Output the (x, y) coordinate of the center of the cell containing the given text.  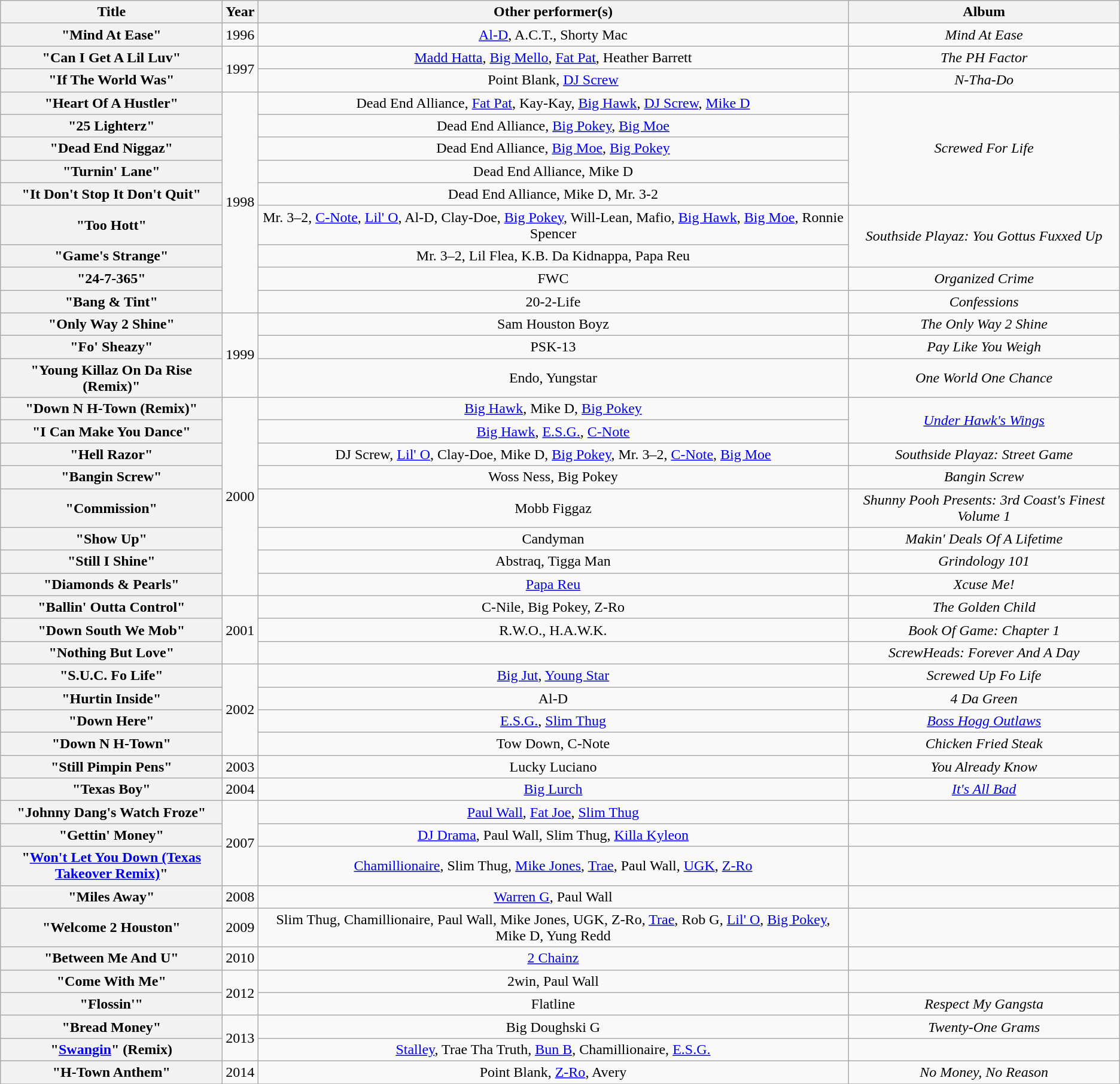
Chicken Fried Steak (984, 744)
R.W.O., H.A.W.K. (553, 630)
Under Hawk's Wings (984, 420)
"Ballin' Outta Control" (111, 607)
Warren G, Paul Wall (553, 897)
"Too Hott" (111, 225)
2win, Paul Wall (553, 981)
Big Lurch (553, 790)
Makin' Deals Of A Lifetime (984, 539)
"Fo' Sheazy" (111, 347)
Bangin Screw (984, 477)
2003 (241, 767)
"Johnny Dang's Watch Froze" (111, 812)
Paul Wall, Fat Joe, Slim Thug (553, 812)
Dead End Alliance, Fat Pat, Kay-Kay, Big Hawk, DJ Screw, Mike D (553, 103)
"Can I Get A Lil Luv" (111, 57)
Chamillionaire, Slim Thug, Mike Jones, Trae, Paul Wall, UGK, Z-Ro (553, 866)
Grindology 101 (984, 561)
Other performer(s) (553, 12)
Candyman (553, 539)
"Miles Away" (111, 897)
Al-D, A.C.T., Shorty Mac (553, 35)
"Down N H-Town (Remix)" (111, 409)
2002 (241, 709)
C-Nile, Big Pokey, Z-Ro (553, 607)
Pay Like You Weigh (984, 347)
Book Of Game: Chapter 1 (984, 630)
2000 (241, 497)
2012 (241, 992)
Twenty-One Grams (984, 1027)
The Only Way 2 Shine (984, 324)
"Come With Me" (111, 981)
"Swangin" (Remix) (111, 1049)
No Money, No Reason (984, 1072)
4 Da Green (984, 699)
Big Hawk, E.S.G., C-Note (553, 432)
1996 (241, 35)
DJ Screw, Lil' O, Clay-Doe, Mike D, Big Pokey, Mr. 3–2, C-Note, Big Moe (553, 454)
You Already Know (984, 767)
"Hell Razor" (111, 454)
"Only Way 2 Shine" (111, 324)
Slim Thug, Chamillionaire, Paul Wall, Mike Jones, UGK, Z-Ro, Trae, Rob G, Lil' O, Big Pokey, Mike D, Yung Redd (553, 928)
Boss Hogg Outlaws (984, 721)
"Bread Money" (111, 1027)
"25 Lighterz" (111, 126)
Southside Playaz: You Gottus Fuxxed Up (984, 236)
Mobb Figgaz (553, 508)
"Still I Shine" (111, 561)
"Texas Boy" (111, 790)
Point Blank, Z-Ro, Avery (553, 1072)
"I Can Make You Dance" (111, 432)
"Between Me And U" (111, 958)
One World One Chance (984, 378)
"H-Town Anthem" (111, 1072)
"Game's Strange" (111, 256)
Tow Down, C-Note (553, 744)
Stalley, Trae Tha Truth, Bun B, Chamillionaire, E.S.G. (553, 1049)
"Flossin'" (111, 1004)
Dead End Alliance, Mike D, Mr. 3-2 (553, 194)
1999 (241, 356)
Lucky Luciano (553, 767)
"Nothing But Love" (111, 652)
Confessions (984, 301)
"Welcome 2 Houston" (111, 928)
2004 (241, 790)
Respect My Gangsta (984, 1004)
"S.U.C. Fo Life" (111, 675)
"Turnin' Lane" (111, 171)
"Hurtin Inside" (111, 699)
"Young Killaz On Da Rise (Remix)" (111, 378)
Mr. 3–2, C-Note, Lil' O, Al-D, Clay-Doe, Big Pokey, Will-Lean, Mafio, Big Hawk, Big Moe, Ronnie Spencer (553, 225)
"Commission" (111, 508)
2 Chainz (553, 958)
1997 (241, 69)
Big Jut, Young Star (553, 675)
E.S.G., Slim Thug (553, 721)
Big Doughski G (553, 1027)
Endo, Yungstar (553, 378)
Organized Crime (984, 278)
"Bang & Tint" (111, 301)
DJ Drama, Paul Wall, Slim Thug, Killa Kyleon (553, 835)
"Down N H-Town" (111, 744)
Dead End Alliance, Big Moe, Big Pokey (553, 148)
Sam Houston Boyz (553, 324)
Al-D (553, 699)
"Mind At Ease" (111, 35)
Southside Playaz: Street Game (984, 454)
N-Tha-Do (984, 80)
PSK-13 (553, 347)
"Heart Of A Hustler" (111, 103)
Woss Ness, Big Pokey (553, 477)
It's All Bad (984, 790)
"Show Up" (111, 539)
"24-7-365" (111, 278)
"Down Here" (111, 721)
Madd Hatta, Big Mello, Fat Pat, Heather Barrett (553, 57)
2001 (241, 630)
The Golden Child (984, 607)
Abstraq, Tigga Man (553, 561)
Big Hawk, Mike D, Big Pokey (553, 409)
Shunny Pooh Presents: 3rd Coast's Finest Volume 1 (984, 508)
FWC (553, 278)
"Gettin' Money" (111, 835)
"Down South We Mob" (111, 630)
Papa Reu (553, 584)
The PH Factor (984, 57)
2010 (241, 958)
Dead End Alliance, Big Pokey, Big Moe (553, 126)
Album (984, 12)
Title (111, 12)
Xcuse Me! (984, 584)
"Diamonds & Pearls" (111, 584)
Point Blank, DJ Screw (553, 80)
"Won't Let You Down (Texas Takeover Remix)" (111, 866)
2007 (241, 843)
"Bangin Screw" (111, 477)
Screwed Up Fo Life (984, 675)
Year (241, 12)
Mind At Ease (984, 35)
1998 (241, 202)
"Still Pimpin Pens" (111, 767)
20-2-Life (553, 301)
Screwed For Life (984, 148)
Dead End Alliance, Mike D (553, 171)
2014 (241, 1072)
2009 (241, 928)
2013 (241, 1038)
"It Don't Stop It Don't Quit" (111, 194)
ScrewHeads: Forever And A Day (984, 652)
Mr. 3–2, Lil Flea, K.B. Da Kidnappa, Papa Reu (553, 256)
2008 (241, 897)
Flatline (553, 1004)
"Dead End Niggaz" (111, 148)
"If The World Was" (111, 80)
